Output the (X, Y) coordinate of the center of the cell containing the given text.  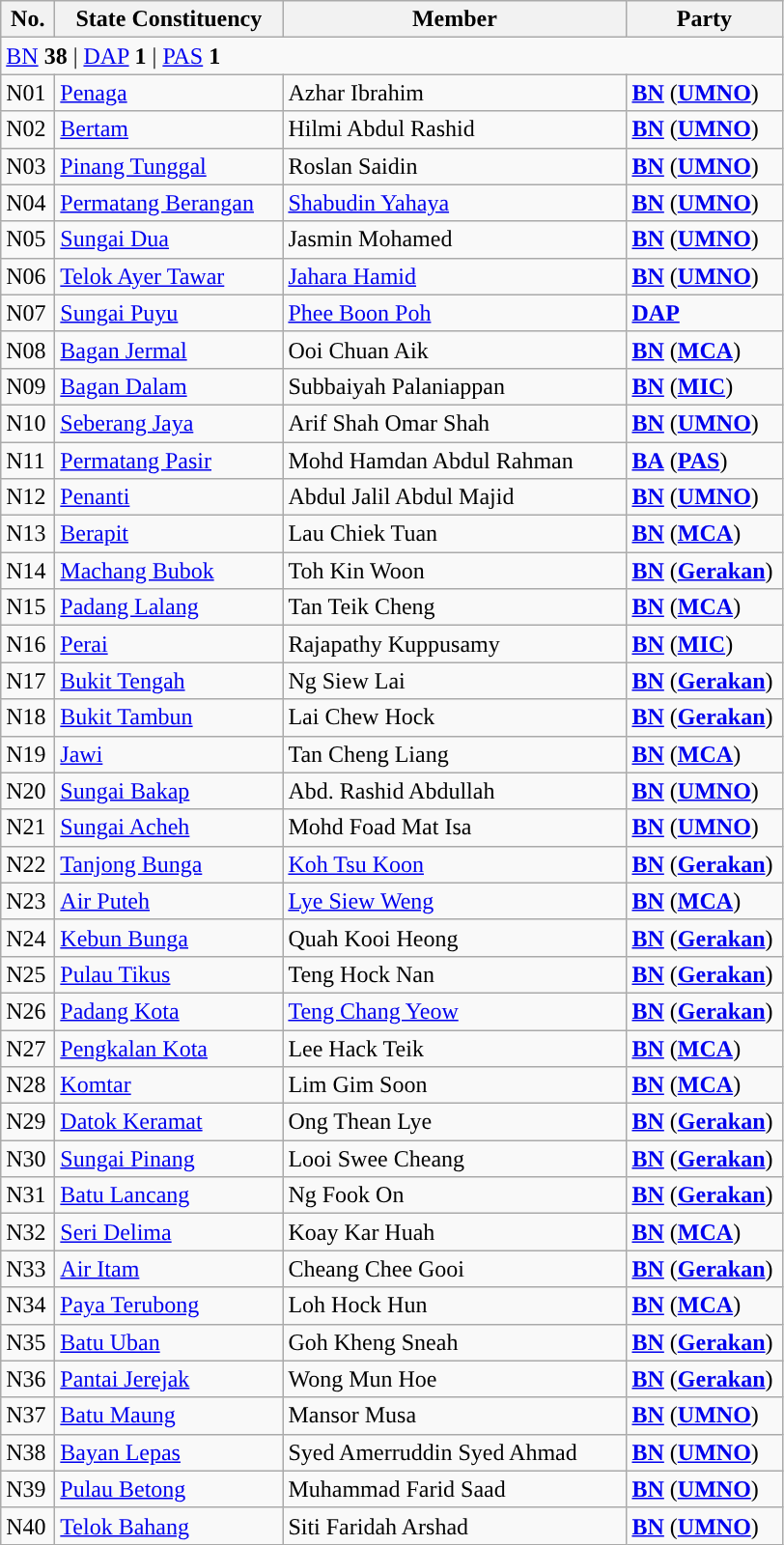
Party (705, 19)
Quah Kooi Heong (455, 938)
Berapit (169, 534)
Ng Siew Lai (455, 681)
BA (PAS) (705, 461)
Sungai Acheh (169, 828)
Seberang Jaya (169, 423)
Mohd Hamdan Abdul Rahman (455, 461)
N12 (28, 497)
Pulau Betong (169, 1489)
N18 (28, 717)
N07 (28, 313)
BN 38 | DAP 1 | PAS 1 (392, 56)
Hilmi Abdul Rashid (455, 129)
N17 (28, 681)
Subbaiyah Palaniappan (455, 386)
Phee Boon Poh (455, 313)
Sungai Puyu (169, 313)
Member (455, 19)
Bayan Lepas (169, 1452)
Jasmin Mohamed (455, 239)
Ooi Chuan Aik (455, 350)
Ng Fook On (455, 1195)
Lye Siew Weng (455, 901)
Pantai Jerejak (169, 1379)
N38 (28, 1452)
Wong Mun Hoe (455, 1379)
N28 (28, 1085)
N03 (28, 166)
Mohd Foad Mat Isa (455, 828)
Jawi (169, 754)
N36 (28, 1379)
Sungai Bakap (169, 791)
Permatang Pasir (169, 461)
N23 (28, 901)
N15 (28, 607)
Datok Keramat (169, 1122)
N09 (28, 386)
N13 (28, 534)
N32 (28, 1232)
Shabudin Yahaya (455, 203)
Jahara Hamid (455, 276)
Lee Hack Teik (455, 1048)
Permatang Berangan (169, 203)
N26 (28, 1011)
DAP (705, 313)
N20 (28, 791)
N33 (28, 1269)
Ong Thean Lye (455, 1122)
N08 (28, 350)
Looi Swee Cheang (455, 1159)
Sungai Pinang (169, 1159)
Goh Kheng Sneah (455, 1342)
N14 (28, 571)
Abd. Rashid Abdullah (455, 791)
N24 (28, 938)
Teng Chang Yeow (455, 1011)
Tan Teik Cheng (455, 607)
N04 (28, 203)
State Constituency (169, 19)
Batu Lancang (169, 1195)
Bertam (169, 129)
Seri Delima (169, 1232)
Padang Lalang (169, 607)
Koay Kar Huah (455, 1232)
N01 (28, 93)
N39 (28, 1489)
Penanti (169, 497)
N25 (28, 974)
N05 (28, 239)
N40 (28, 1526)
N31 (28, 1195)
Pengkalan Kota (169, 1048)
N29 (28, 1122)
Perai (169, 644)
Bukit Tambun (169, 717)
N10 (28, 423)
Telok Ayer Tawar (169, 276)
Bukit Tengah (169, 681)
Mansor Musa (455, 1416)
N21 (28, 828)
Pinang Tunggal (169, 166)
Air Itam (169, 1269)
Abdul Jalil Abdul Majid (455, 497)
Muhammad Farid Saad (455, 1489)
Siti Faridah Arshad (455, 1526)
Padang Kota (169, 1011)
N35 (28, 1342)
Batu Maung (169, 1416)
Cheang Chee Gooi (455, 1269)
Batu Uban (169, 1342)
Paya Terubong (169, 1306)
No. (28, 19)
N02 (28, 129)
N11 (28, 461)
N27 (28, 1048)
N34 (28, 1306)
Teng Hock Nan (455, 974)
Tan Cheng Liang (455, 754)
Rajapathy Kuppusamy (455, 644)
Roslan Saidin (455, 166)
N22 (28, 864)
N16 (28, 644)
Lim Gim Soon (455, 1085)
Lai Chew Hock (455, 717)
Komtar (169, 1085)
Bagan Dalam (169, 386)
Bagan Jermal (169, 350)
Loh Hock Hun (455, 1306)
N30 (28, 1159)
Arif Shah Omar Shah (455, 423)
N19 (28, 754)
Toh Kin Woon (455, 571)
Penaga (169, 93)
Air Puteh (169, 901)
Azhar Ibrahim (455, 93)
N06 (28, 276)
Sungai Dua (169, 239)
Kebun Bunga (169, 938)
Syed Amerruddin Syed Ahmad (455, 1452)
Pulau Tikus (169, 974)
Tanjong Bunga (169, 864)
N37 (28, 1416)
Telok Bahang (169, 1526)
Machang Bubok (169, 571)
Lau Chiek Tuan (455, 534)
Koh Tsu Koon (455, 864)
